Capture the cell that displays the provided text and extract its (X, Y) central coordinate. 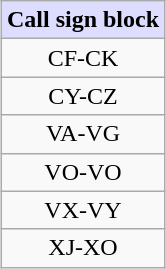
VA-VG (82, 134)
CF-CK (82, 58)
VO-VO (82, 172)
Call sign block (82, 20)
CY-CZ (82, 96)
XJ-XO (82, 248)
VX-VY (82, 210)
